Locate the cell with the specified text and output its (x, y) center coordinate. 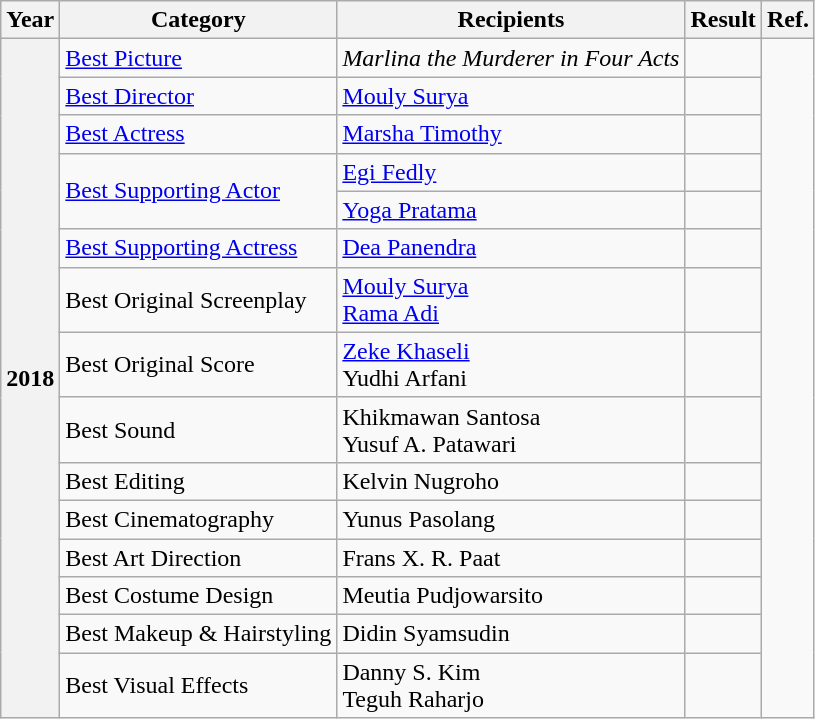
Danny S. KimTeguh Raharjo (511, 686)
Marlina the Murderer in Four Acts (511, 58)
Best Sound (198, 430)
Meutia Pudjowarsito (511, 596)
Best Visual Effects (198, 686)
Mouly Surya (511, 96)
Recipients (511, 20)
Best Supporting Actress (198, 248)
Khikmawan SantosaYusuf A. Patawari (511, 430)
Frans X. R. Paat (511, 557)
Yunus Pasolang (511, 519)
Best Costume Design (198, 596)
Category (198, 20)
Mouly SuryaRama Adi (511, 300)
Ref. (788, 20)
Year (30, 20)
Best Picture (198, 58)
Best Editing (198, 481)
Didin Syamsudin (511, 634)
Dea Panendra (511, 248)
Yoga Pratama (511, 210)
Best Director (198, 96)
2018 (30, 378)
Best Makeup & Hairstyling (198, 634)
Best Original Score (198, 364)
Best Original Screenplay (198, 300)
Kelvin Nugroho (511, 481)
Egi Fedly (511, 172)
Marsha Timothy (511, 134)
Best Supporting Actor (198, 191)
Best Cinematography (198, 519)
Zeke KhaseliYudhi Arfani (511, 364)
Best Art Direction (198, 557)
Result (723, 20)
Best Actress (198, 134)
